From the cell containing the given text, extract its center point as [X, Y] coordinate. 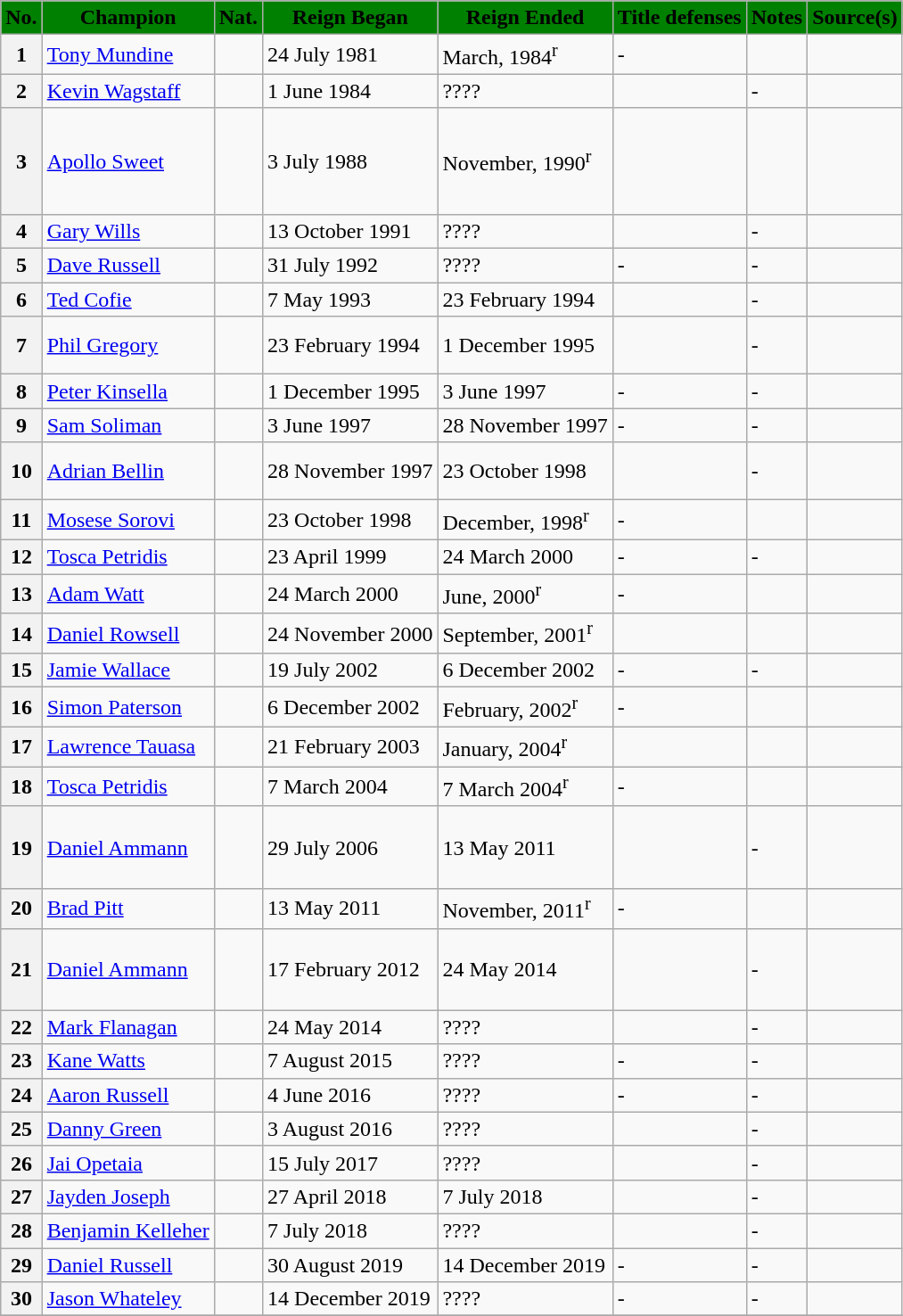
21 February 2003 [350, 747]
7 March 2004r [525, 786]
Reign Began [350, 18]
Reign Ended [525, 18]
Mark Flanagan [128, 1027]
Daniel Russell [128, 1265]
Peter Kinsella [128, 391]
7 August 2015 [350, 1061]
Benjamin Kelleher [128, 1230]
Jai Opetaia [128, 1163]
21 [21, 969]
Dave Russell [128, 266]
January, 2004r [525, 747]
19 [21, 847]
22 [21, 1027]
19 July 2002 [350, 670]
12 [21, 556]
24 November 2000 [350, 633]
29 July 2006 [350, 847]
3 July 1988 [350, 160]
7 [21, 346]
Danny Green [128, 1129]
November, 1990r [525, 160]
Gary Wills [128, 231]
1 [21, 55]
Apollo Sweet [128, 160]
Daniel Rowsell [128, 633]
28 [21, 1230]
7 March 2004 [350, 786]
No. [21, 18]
Aaron Russell [128, 1095]
17 February 2012 [350, 969]
June, 2000r [525, 594]
20 [21, 908]
27 [21, 1197]
4 [21, 231]
Sam Soliman [128, 425]
March, 1984r [525, 55]
Tony Mundine [128, 55]
Nat. [238, 18]
4 June 2016 [350, 1095]
1 June 1984 [350, 91]
27 April 2018 [350, 1197]
9 [21, 425]
25 [21, 1129]
29 [21, 1265]
Champion [128, 18]
2 [21, 91]
17 [21, 747]
Jamie Wallace [128, 670]
30 August 2019 [350, 1265]
11 [21, 521]
Kevin Wagstaff [128, 91]
Lawrence Tauasa [128, 747]
6 [21, 300]
Jason Whateley [128, 1299]
Ted Cofie [128, 300]
18 [21, 786]
13 October 1991 [350, 231]
15 [21, 670]
February, 2002r [525, 708]
24 July 1981 [350, 55]
14 [21, 633]
Mosese Sorovi [128, 521]
Phil Gregory [128, 346]
3 August 2016 [350, 1129]
Notes [776, 18]
23 April 1999 [350, 556]
8 [21, 391]
Adrian Bellin [128, 471]
5 [21, 266]
24 [21, 1095]
23 [21, 1061]
Simon Paterson [128, 708]
November, 2011r [525, 908]
30 [21, 1299]
26 [21, 1163]
Source(s) [856, 18]
Kane Watts [128, 1061]
September, 2001r [525, 633]
10 [21, 471]
Jayden Joseph [128, 1197]
31 July 1992 [350, 266]
December, 1998r [525, 521]
Brad Pitt [128, 908]
16 [21, 708]
Adam Watt [128, 594]
13 [21, 594]
Title defenses [679, 18]
3 [21, 160]
7 May 1993 [350, 300]
15 July 2017 [350, 1163]
